Pinpoint the cell where the given text exists, returning its (x, y) midpoint coordinate. 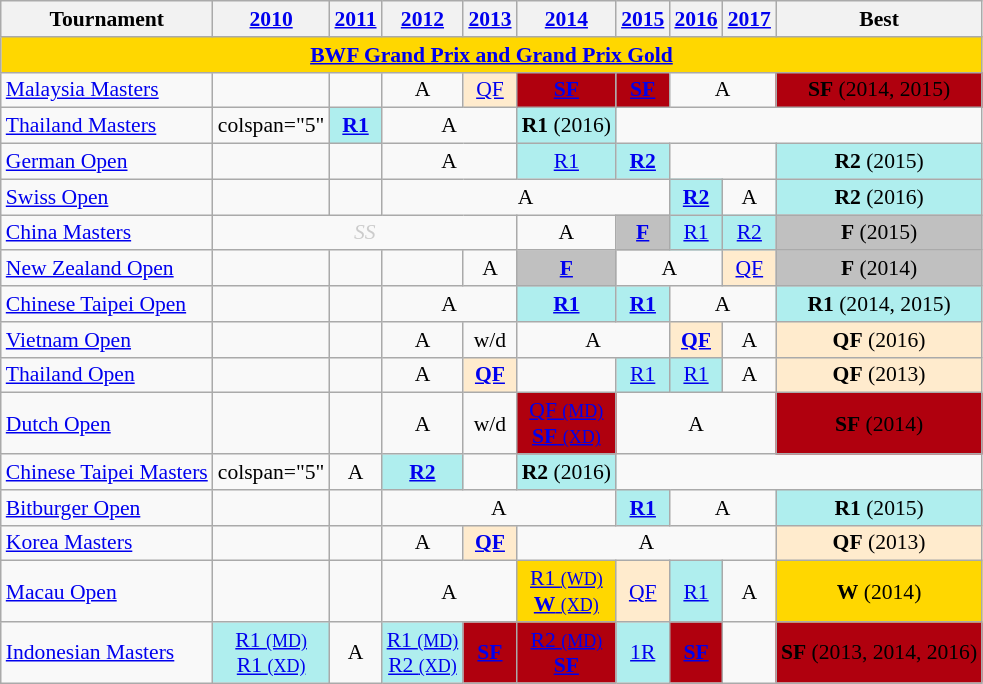
R1 (WD) W (XD) (566, 592)
Thailand Open (107, 375)
SF (2014) (879, 424)
R2 (2015) (879, 162)
New Zealand Open (107, 269)
Korea Masters (107, 543)
SF (2013, 2014, 2016) (879, 652)
2012 (423, 19)
Thailand Masters (107, 126)
Best (879, 19)
2013 (490, 19)
Dutch Open (107, 424)
R2 (MD) SF (566, 652)
R1 (2014, 2015) (879, 304)
Malaysia Masters (107, 90)
R1 (2015) (879, 508)
QF (MD) SF (XD) (566, 424)
2017 (750, 19)
Vietnam Open (107, 340)
W (2014) (879, 592)
Swiss Open (107, 197)
F (2014) (879, 269)
China Masters (107, 233)
2015 (642, 19)
2010 (272, 19)
Tournament (107, 19)
F (2015) (879, 233)
German Open (107, 162)
R1 (2016) (566, 126)
Macau Open (107, 592)
2014 (566, 19)
BWF Grand Prix and Grand Prix Gold (492, 55)
Indonesian Masters (107, 652)
SF (2014, 2015) (879, 90)
R1 (MD) R2 (XD) (423, 652)
1R (642, 652)
Bitburger Open (107, 508)
Chinese Taipei Masters (107, 472)
R1 (MD) R1 (XD) (272, 652)
2016 (696, 19)
SS (365, 233)
2011 (355, 19)
Chinese Taipei Open (107, 304)
QF (2016) (879, 340)
